Locate the cell with the specified text and output its [x, y] center coordinate. 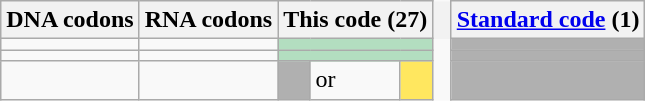
Standard code (1) [548, 20]
This code (27) [356, 20]
or [356, 80]
DNA codons [70, 20]
RNA codons [208, 20]
